Capture the cell that displays the provided text and extract its (x, y) central coordinate. 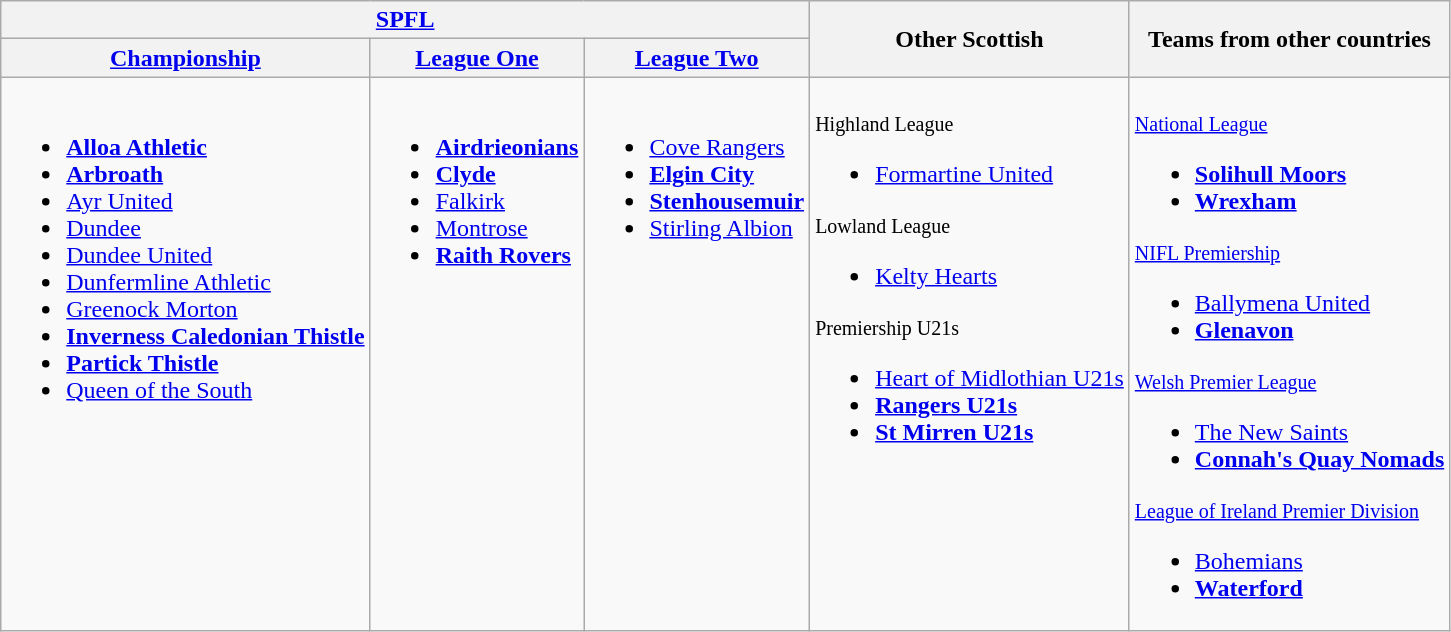
Highland LeagueFormartine UnitedLowland LeagueKelty HeartsPremiership U21sHeart of Midlothian U21sRangers U21sSt Mirren U21s (970, 354)
Teams from other countries (1289, 39)
Alloa AthleticArbroathAyr UnitedDundeeDundee UnitedDunfermline AthleticGreenock MortonInverness Caledonian ThistlePartick ThistleQueen of the South (186, 354)
Other Scottish (970, 39)
SPFL (406, 20)
Cove RangersElgin CityStenhousemuirStirling Albion (697, 354)
League One (477, 58)
Championship (186, 58)
League Two (697, 58)
AirdrieoniansClydeFalkirkMontroseRaith Rovers (477, 354)
